Locate the cell with the specified text and output its [x, y] center coordinate. 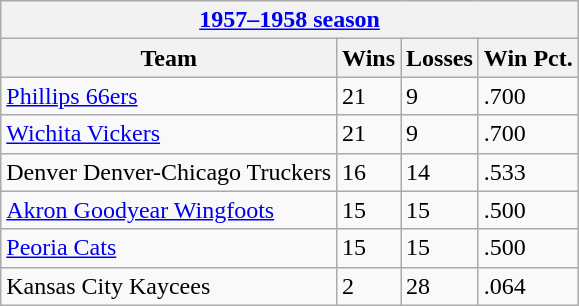
Losses [440, 58]
Akron Goodyear Wingfoots [169, 210]
Kansas City Kaycees [169, 286]
Peoria Cats [169, 248]
Wins [369, 58]
Wichita Vickers [169, 134]
14 [440, 172]
Denver Denver-Chicago Truckers [169, 172]
.533 [528, 172]
.064 [528, 286]
2 [369, 286]
28 [440, 286]
1957–1958 season [290, 20]
16 [369, 172]
Phillips 66ers [169, 96]
Win Pct. [528, 58]
Team [169, 58]
